From the cell containing the given text, extract its center point as (X, Y) coordinate. 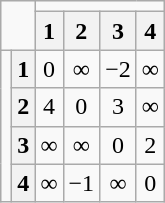
−2 (118, 69)
−1 (82, 183)
